Determine the [x, y] coordinate at the center of the cell enclosing the given text.  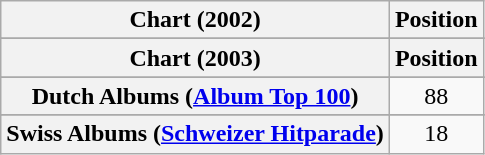
Dutch Albums (Album Top 100) [196, 96]
88 [436, 96]
18 [436, 134]
Chart (2002) [196, 20]
Swiss Albums (Schweizer Hitparade) [196, 134]
Chart (2003) [196, 58]
